Search for the cell housing the specified text and yield its [X, Y] center coordinate. 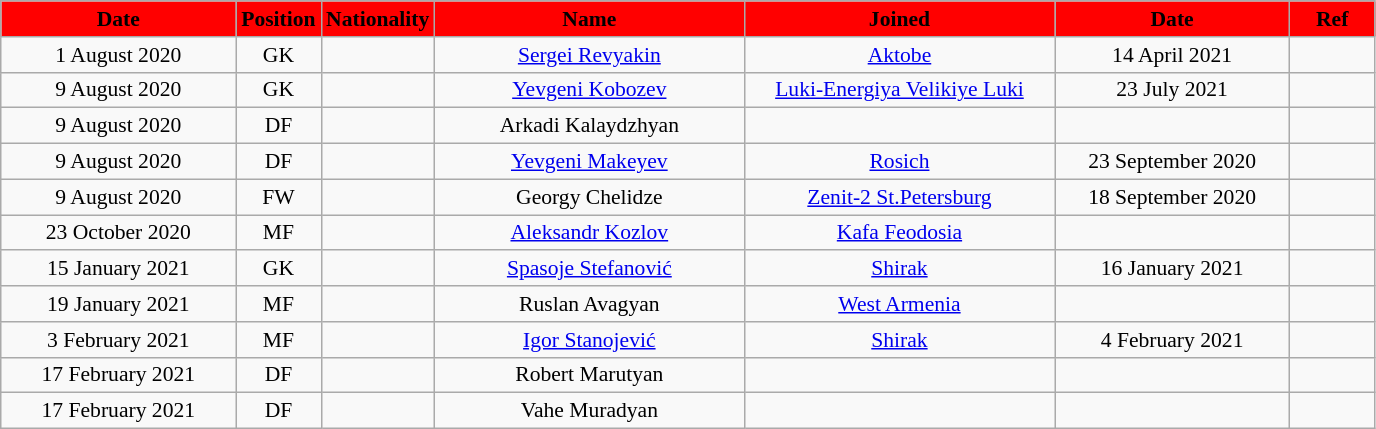
Position [278, 19]
23 October 2020 [118, 233]
4 February 2021 [1172, 340]
1 August 2020 [118, 55]
Ref [1332, 19]
Name [589, 19]
19 January 2021 [118, 304]
Georgy Chelidze [589, 197]
West Armenia [899, 304]
Sergei Revyakin [589, 55]
Vahe Muradyan [589, 411]
23 July 2021 [1172, 90]
FW [278, 197]
Kafa Feodosia [899, 233]
Ruslan Avagyan [589, 304]
23 September 2020 [1172, 162]
Yevgeni Makeyev [589, 162]
Joined [899, 19]
Robert Marutyan [589, 375]
Arkadi Kalaydzhyan [589, 126]
3 February 2021 [118, 340]
Yevgeni Kobozev [589, 90]
Igor Stanojević [589, 340]
Spasoje Stefanović [589, 269]
15 January 2021 [118, 269]
Zenit-2 St.Petersburg [899, 197]
Rosich [899, 162]
Aktobe [899, 55]
18 September 2020 [1172, 197]
16 January 2021 [1172, 269]
Luki-Energiya Velikiye Luki [899, 90]
14 April 2021 [1172, 55]
Nationality [378, 19]
Aleksandr Kozlov [589, 233]
